From the cell containing the given text, extract its center point as (x, y) coordinate. 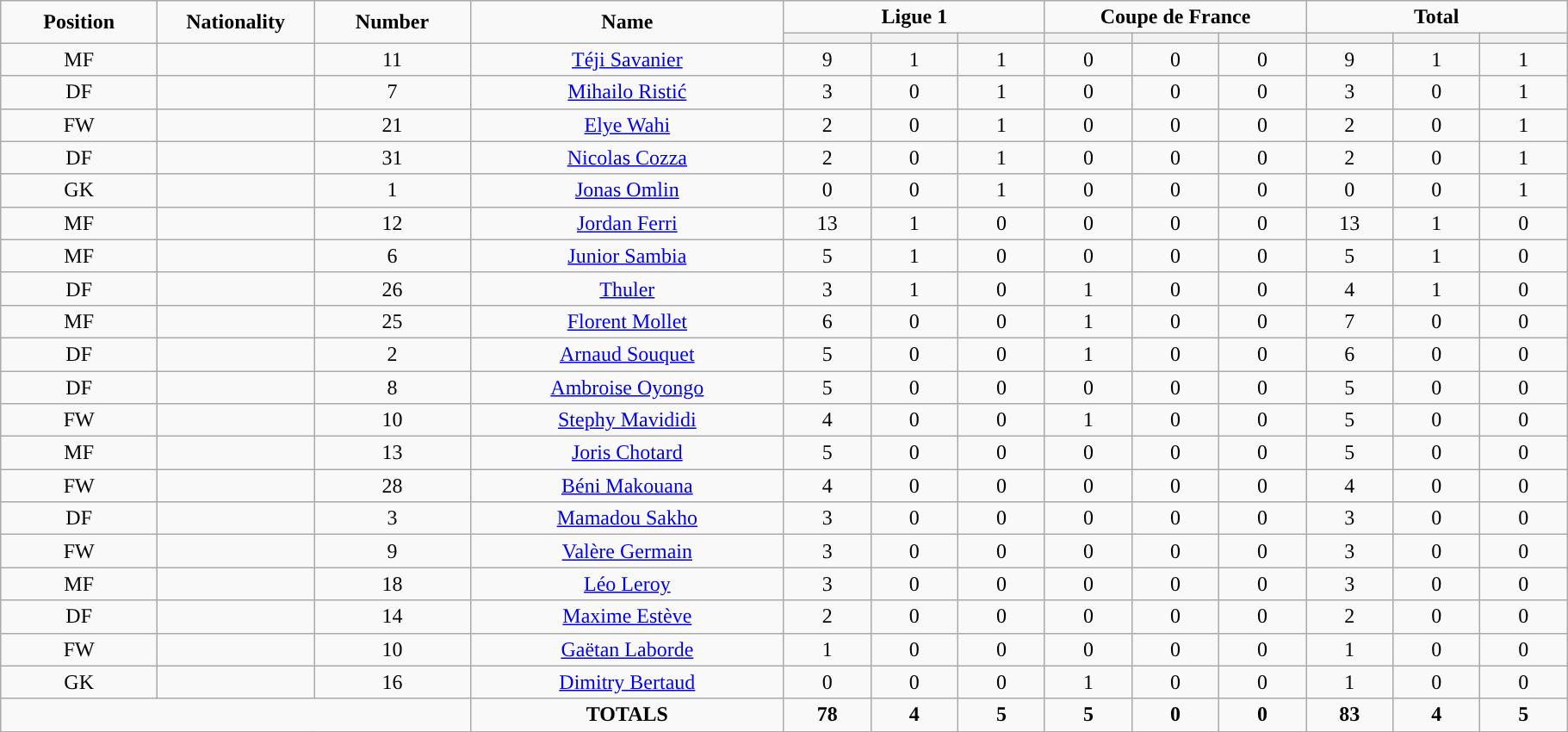
Mihailo Ristić (627, 92)
26 (393, 288)
83 (1350, 715)
Arnaud Souquet (627, 354)
Position (79, 22)
Ambroise Oyongo (627, 387)
Florent Mollet (627, 321)
Valère Germain (627, 551)
14 (393, 617)
25 (393, 321)
Ligue 1 (914, 17)
Thuler (627, 288)
Coupe de France (1174, 17)
Junior Sambia (627, 256)
Gaëtan Laborde (627, 649)
21 (393, 125)
12 (393, 223)
Nicolas Cozza (627, 158)
Joris Chotard (627, 453)
Dimitry Bertaud (627, 682)
28 (393, 486)
Téji Savanier (627, 59)
Jordan Ferri (627, 223)
Maxime Estève (627, 617)
16 (393, 682)
18 (393, 584)
Total (1436, 17)
Béni Makouana (627, 486)
8 (393, 387)
Mamadou Sakho (627, 518)
Number (393, 22)
Elye Wahi (627, 125)
TOTALS (627, 715)
Nationality (236, 22)
31 (393, 158)
Name (627, 22)
Jonas Omlin (627, 190)
Stephy Mavididi (627, 420)
11 (393, 59)
Léo Leroy (627, 584)
78 (827, 715)
